Provide the [x, y] coordinate of the cell's center where the given text is located.  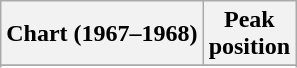
Peakposition [249, 34]
Chart (1967–1968) [102, 34]
